Return the [x, y] coordinate for the center point of the cell that contains the specified text.  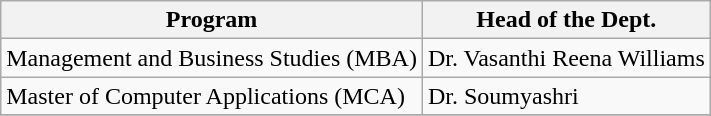
Head of the Dept. [566, 20]
Management and Business Studies (MBA) [212, 58]
Master of Computer Applications (MCA) [212, 96]
Program [212, 20]
Dr. Vasanthi Reena Williams [566, 58]
Dr. Soumyashri [566, 96]
